Return the [X, Y] coordinate for the center point of the cell that contains the specified text.  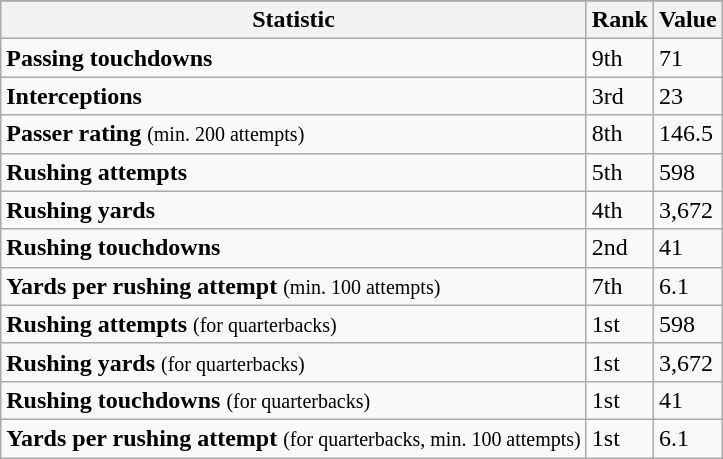
Rank [620, 20]
Rushing attempts [294, 172]
Yards per rushing attempt (min. 100 attempts) [294, 286]
8th [620, 134]
Yards per rushing attempt (for quarterbacks, min. 100 attempts) [294, 438]
23 [688, 96]
Value [688, 20]
Rushing touchdowns (for quarterbacks) [294, 400]
7th [620, 286]
3rd [620, 96]
Passing touchdowns [294, 58]
4th [620, 210]
146.5 [688, 134]
Interceptions [294, 96]
Rushing yards (for quarterbacks) [294, 362]
Passer rating (min. 200 attempts) [294, 134]
Statistic [294, 20]
9th [620, 58]
Rushing attempts (for quarterbacks) [294, 324]
Rushing yards [294, 210]
71 [688, 58]
Rushing touchdowns [294, 248]
2nd [620, 248]
5th [620, 172]
